Pinpoint the cell where the given text exists, returning its [x, y] midpoint coordinate. 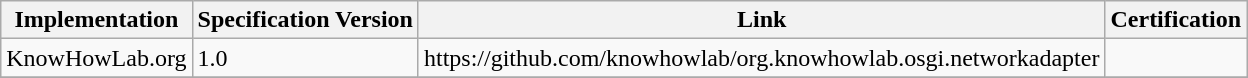
1.0 [305, 58]
Link [762, 20]
KnowHowLab.org [96, 58]
Certification [1176, 20]
Specification Version [305, 20]
https://github.com/knowhowlab/org.knowhowlab.osgi.networkadapter [762, 58]
Implementation [96, 20]
